Detect which cell encompasses the target text, then output its [X, Y] center coordinate. 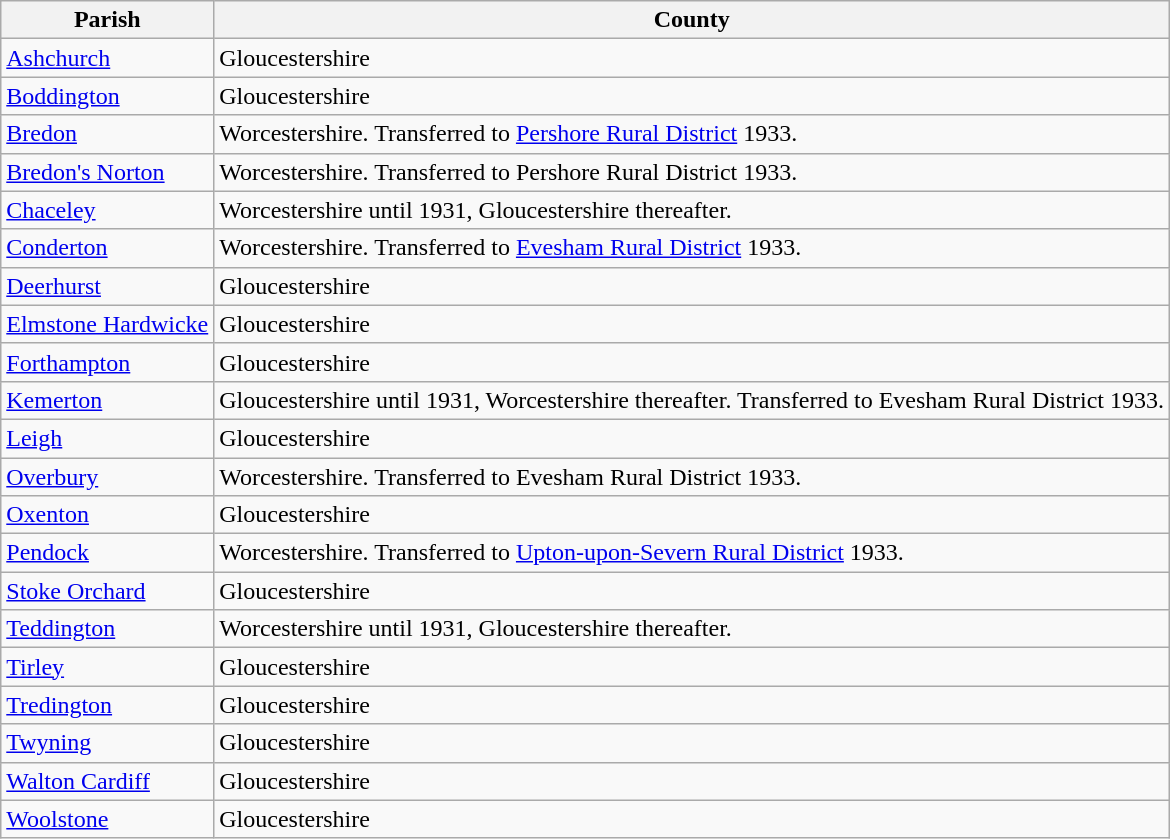
Forthampton [108, 362]
Overbury [108, 477]
County [692, 20]
Gloucestershire until 1931, Worcestershire thereafter. Transferred to Evesham Rural District 1933. [692, 400]
Chaceley [108, 210]
Boddington [108, 96]
Tirley [108, 667]
Parish [108, 20]
Kemerton [108, 400]
Twyning [108, 743]
Woolstone [108, 819]
Oxenton [108, 515]
Tredington [108, 705]
Pendock [108, 553]
Walton Cardiff [108, 781]
Ashchurch [108, 58]
Stoke Orchard [108, 591]
Worcestershire. Transferred to Upton-upon-Severn Rural District 1933. [692, 553]
Bredon [108, 134]
Bredon's Norton [108, 172]
Conderton [108, 248]
Deerhurst [108, 286]
Teddington [108, 629]
Leigh [108, 438]
Elmstone Hardwicke [108, 324]
